Detect which cell encompasses the target text, then output its (x, y) center coordinate. 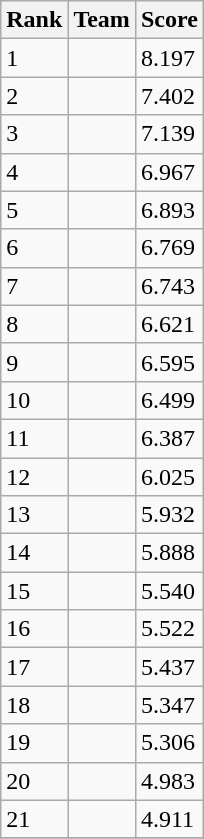
8 (34, 324)
19 (34, 743)
15 (34, 591)
7 (34, 286)
21 (34, 819)
11 (34, 438)
20 (34, 781)
5.522 (169, 629)
6 (34, 248)
5.540 (169, 591)
16 (34, 629)
10 (34, 400)
5.347 (169, 705)
4.911 (169, 819)
5 (34, 210)
6.967 (169, 172)
6.621 (169, 324)
7.402 (169, 96)
5.888 (169, 553)
6.893 (169, 210)
2 (34, 96)
6.769 (169, 248)
Rank (34, 20)
5.932 (169, 515)
5.437 (169, 667)
4.983 (169, 781)
7.139 (169, 134)
6.595 (169, 362)
8.197 (169, 58)
6.025 (169, 477)
5.306 (169, 743)
1 (34, 58)
4 (34, 172)
14 (34, 553)
6.387 (169, 438)
18 (34, 705)
13 (34, 515)
6.499 (169, 400)
12 (34, 477)
3 (34, 134)
Team (102, 20)
17 (34, 667)
Score (169, 20)
6.743 (169, 286)
9 (34, 362)
